Return [X, Y] of the center of cell containing provided text 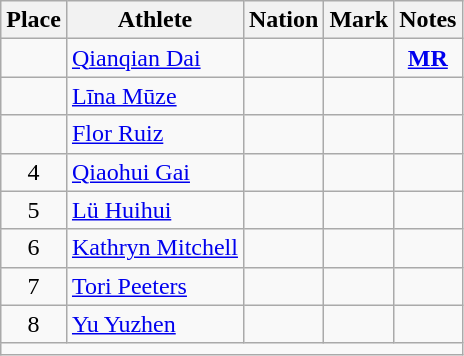
Tori Peeters [154, 286]
Mark [359, 20]
5 [34, 210]
Yu Yuzhen [154, 324]
6 [34, 248]
Lü Huihui [154, 210]
8 [34, 324]
Place [34, 20]
Athlete [154, 20]
Nation [283, 20]
Qiaohui Gai [154, 172]
MR [428, 58]
4 [34, 172]
Qianqian Dai [154, 58]
Kathryn Mitchell [154, 248]
7 [34, 286]
Flor Ruiz [154, 134]
Notes [428, 20]
Līna Mūze [154, 96]
